Pinpoint the cell where the given text exists, returning its [X, Y] midpoint coordinate. 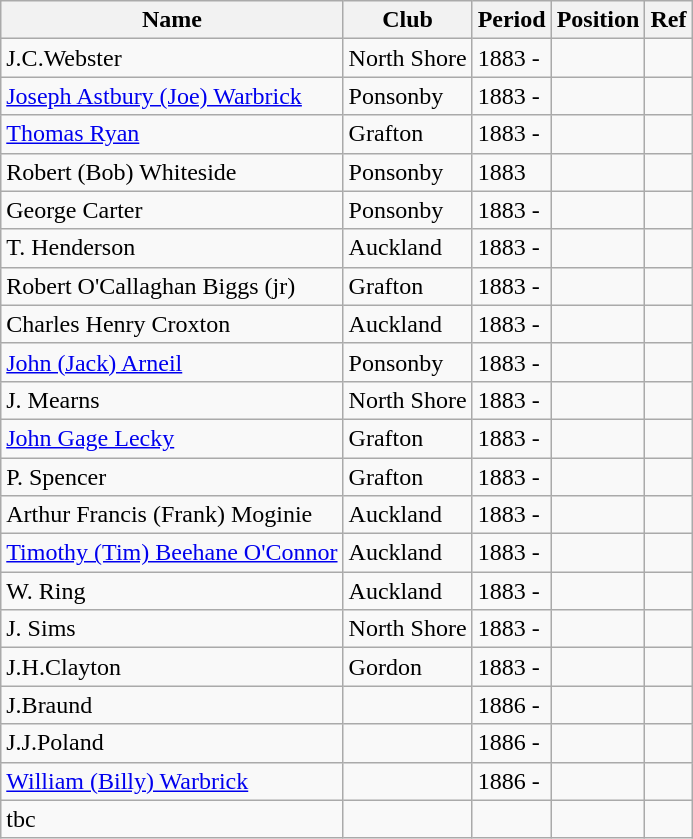
1883 [512, 172]
Arthur Francis (Frank) Moginie [172, 515]
Robert (Bob) Whiteside [172, 172]
George Carter [172, 210]
J.H.Clayton [172, 667]
T. Henderson [172, 248]
Period [512, 20]
Joseph Astbury (Joe) Warbrick [172, 96]
Charles Henry Croxton [172, 324]
P. Spencer [172, 477]
Ref [668, 20]
John Gage Lecky [172, 438]
tbc [172, 819]
J. Sims [172, 629]
J.C.Webster [172, 58]
J.J.Poland [172, 743]
Name [172, 20]
Timothy (Tim) Beehane O'Connor [172, 553]
Position [598, 20]
Club [408, 20]
W. Ring [172, 591]
J. Mearns [172, 400]
William (Billy) Warbrick [172, 781]
Gordon [408, 667]
Robert O'Callaghan Biggs (jr) [172, 286]
Thomas Ryan [172, 134]
John (Jack) Arneil [172, 362]
J.Braund [172, 705]
